Locate the cell with the specified text and output its [x, y] center coordinate. 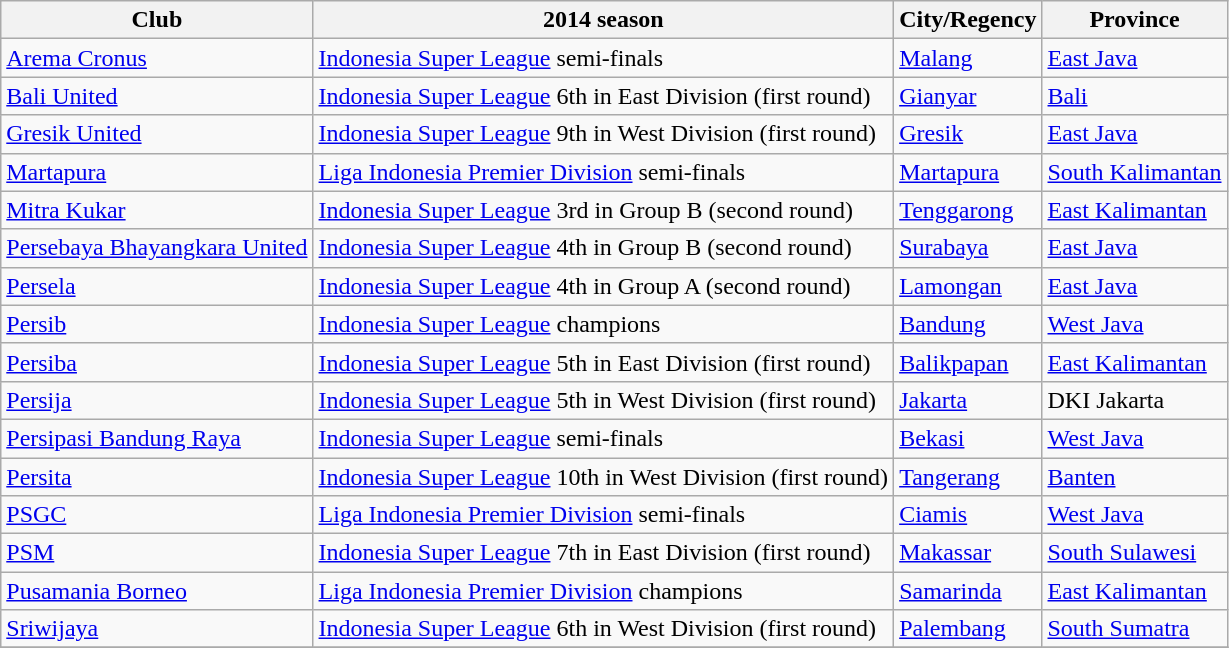
Bali United [157, 96]
Persela [157, 286]
Bekasi [968, 438]
Palembang [968, 629]
Indonesia Super League 4th in Group B (second round) [604, 248]
Sriwijaya [157, 629]
South Kalimantan [1134, 172]
Tenggarong [968, 210]
Pusamania Borneo [157, 591]
Liga Indonesia Premier Division champions [604, 591]
PSM [157, 553]
Indonesia Super League 5th in East Division (first round) [604, 362]
Surabaya [968, 248]
DKI Jakarta [1134, 400]
Jakarta [968, 400]
Indonesia Super League 5th in West Division (first round) [604, 400]
Arema Cronus [157, 58]
Samarinda [968, 591]
Banten [1134, 477]
Province [1134, 20]
Persiba [157, 362]
South Sulawesi [1134, 553]
Gresik United [157, 134]
Indonesia Super League 6th in East Division (first round) [604, 96]
Indonesia Super League 3rd in Group B (second round) [604, 210]
Indonesia Super League champions [604, 324]
Indonesia Super League 7th in East Division (first round) [604, 553]
Persipasi Bandung Raya [157, 438]
Club [157, 20]
Mitra Kukar [157, 210]
Ciamis [968, 515]
Balikpapan [968, 362]
Persita [157, 477]
Tangerang [968, 477]
Bandung [968, 324]
Malang [968, 58]
Gianyar [968, 96]
Bali [1134, 96]
PSGC [157, 515]
2014 season [604, 20]
Indonesia Super League 9th in West Division (first round) [604, 134]
Persebaya Bhayangkara United [157, 248]
City/Regency [968, 20]
Gresik [968, 134]
Indonesia Super League 4th in Group A (second round) [604, 286]
Persija [157, 400]
Makassar [968, 553]
Indonesia Super League 6th in West Division (first round) [604, 629]
Indonesia Super League 10th in West Division (first round) [604, 477]
Lamongan [968, 286]
Persib [157, 324]
South Sumatra [1134, 629]
